From the cell containing the given text, extract its center point as (x, y) coordinate. 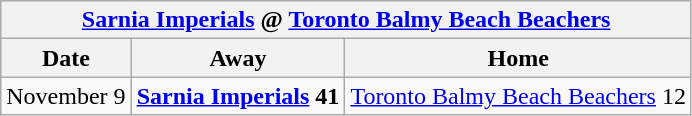
November 9 (66, 96)
Sarnia Imperials @ Toronto Balmy Beach Beachers (346, 20)
Toronto Balmy Beach Beachers 12 (518, 96)
Home (518, 58)
Away (238, 58)
Sarnia Imperials 41 (238, 96)
Date (66, 58)
